Scan for the cell matching the given text and deliver its (X, Y) coordinate at center. 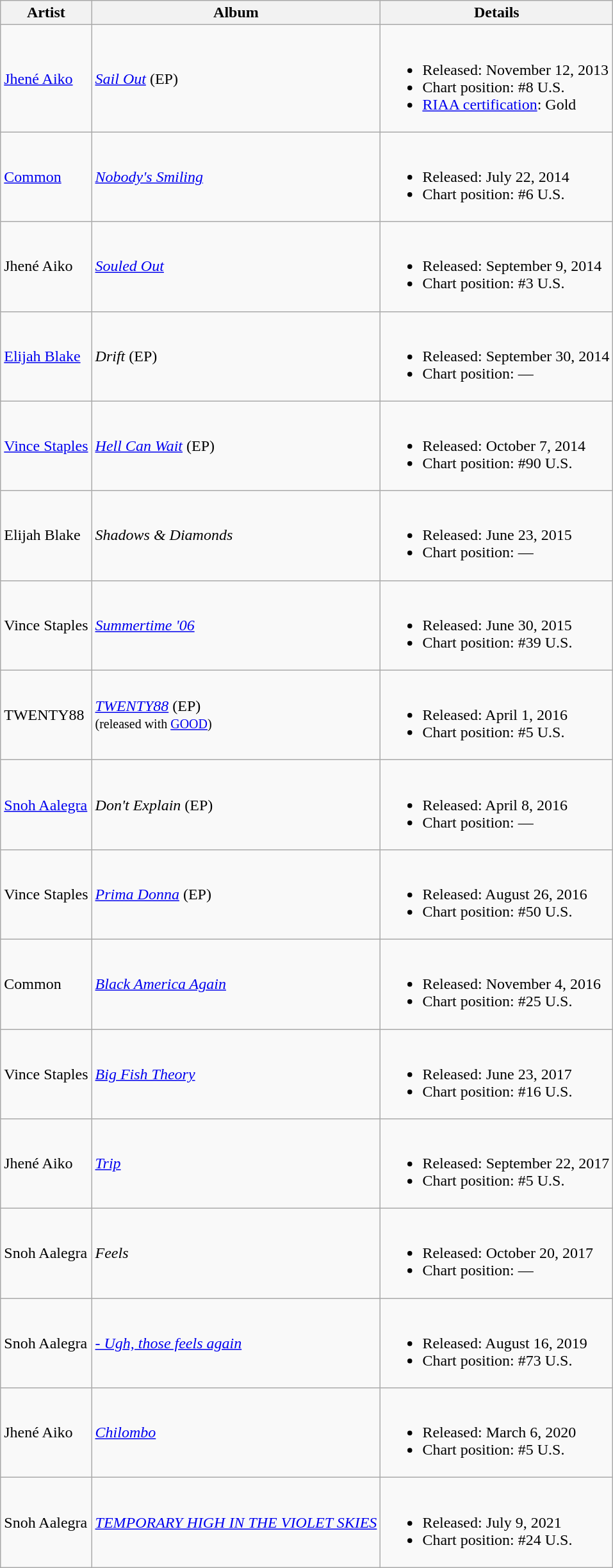
Released: October 20, 2017Chart position: — (497, 1254)
Released: August 16, 2019Chart position: #73 U.S. (497, 1343)
Big Fish Theory (236, 1074)
Released: July 22, 2014Chart position: #6 U.S. (497, 177)
Drift (EP) (236, 356)
Don't Explain (EP) (236, 804)
Released: October 7, 2014Chart position: #90 U.S. (497, 446)
Released: September 22, 2017Chart position: #5 U.S. (497, 1164)
Nobody's Smiling (236, 177)
Released: June 30, 2015Chart position: #39 U.S. (497, 625)
Released: November 12, 2013Chart position: #8 U.S.RIAA certification: Gold (497, 78)
TWENTY88 (EP)(released with GOOD) (236, 715)
Released: June 23, 2015Chart position: — (497, 535)
TWENTY88 (46, 715)
Trip (236, 1164)
Feels (236, 1254)
- Ugh, those feels again (236, 1343)
Released: June 23, 2017Chart position: #16 U.S. (497, 1074)
Released: September 9, 2014Chart position: #3 U.S. (497, 266)
Released: April 8, 2016Chart position: — (497, 804)
Album (236, 13)
Released: April 1, 2016Chart position: #5 U.S. (497, 715)
Released: November 4, 2016Chart position: #25 U.S. (497, 984)
Chilombo (236, 1433)
Released: August 26, 2016Chart position: #50 U.S. (497, 894)
Released: March 6, 2020Chart position: #5 U.S. (497, 1433)
Black America Again (236, 984)
Artist (46, 13)
Hell Can Wait (EP) (236, 446)
Prima Donna (EP) (236, 894)
Sail Out (EP) (236, 78)
Summertime '06 (236, 625)
Souled Out (236, 266)
Details (497, 13)
Released: July 9, 2021Chart position: #24 U.S. (497, 1523)
TEMPORARY HIGH IN THE VIOLET SKIES (236, 1523)
Released: September 30, 2014Chart position: — (497, 356)
Shadows & Diamonds (236, 535)
